Determine the (X, Y) coordinate at the center of the cell enclosing the given text.  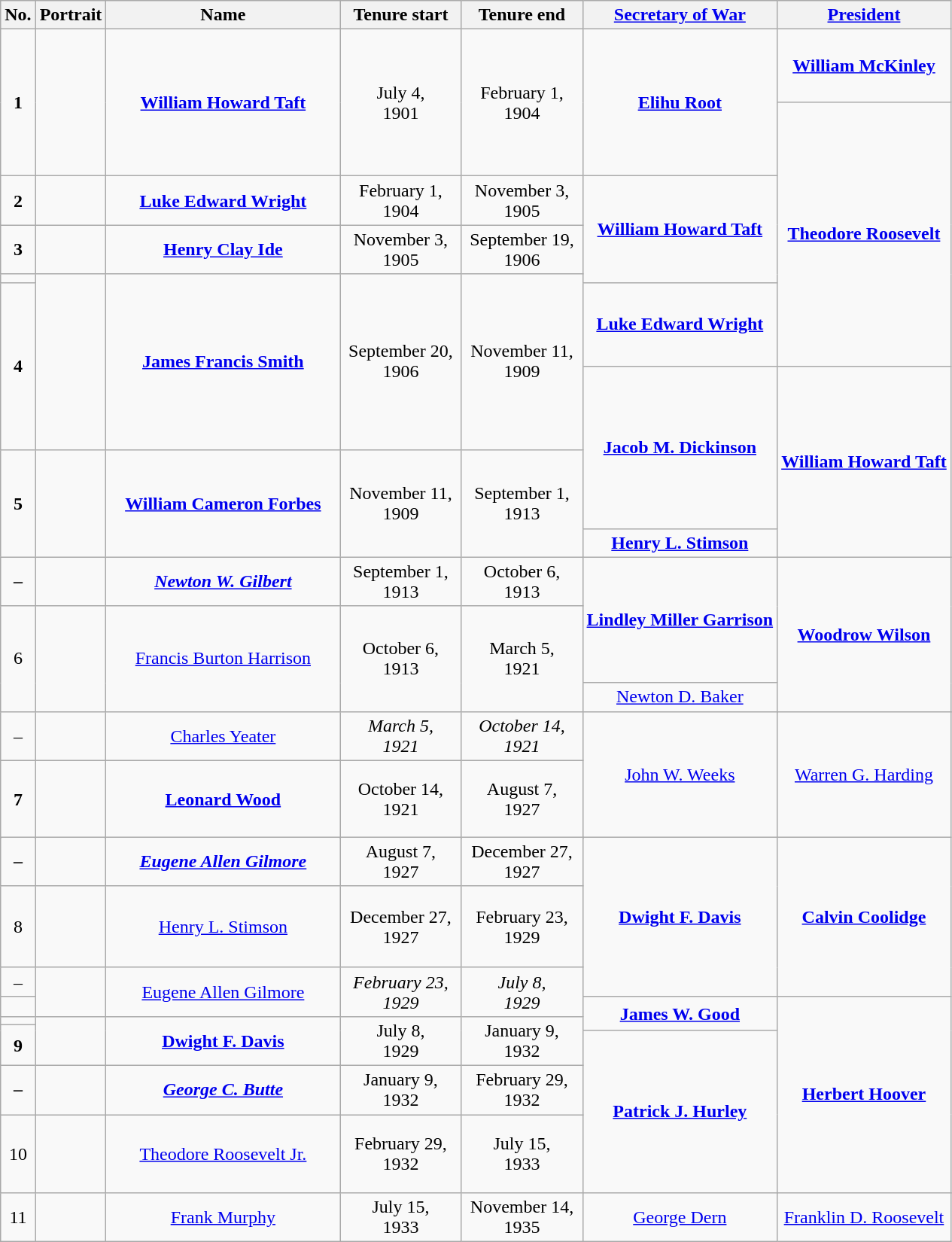
1 (18, 102)
7 (18, 799)
9 (18, 1045)
Warren G. Harding (864, 774)
Portrait (71, 15)
James W. Good (680, 1013)
Lindley Miller Garrison (680, 620)
Tenure end (522, 15)
Francis Burton Harrison (223, 659)
10 (18, 1153)
4 (18, 366)
Henry Clay Ide (223, 250)
November 14,1935 (522, 1216)
Secretary of War (680, 15)
Tenure start (400, 15)
Charles Yeater (223, 736)
Patrick J. Hurley (680, 1111)
Name (223, 15)
Herbert Hoover (864, 1094)
William Cameron Forbes (223, 503)
William McKinley (864, 66)
No. (18, 15)
11 (18, 1216)
Woodrow Wilson (864, 634)
George C. Butte (223, 1090)
Jacob M. Dickinson (680, 447)
8 (18, 927)
George Dern (680, 1216)
September 20,1906 (400, 361)
6 (18, 659)
Frank Murphy (223, 1216)
Calvin Coolidge (864, 917)
2 (18, 200)
Newton D. Baker (680, 697)
James Francis Smith (223, 361)
Franklin D. Roosevelt (864, 1216)
July 4,1901 (400, 102)
Elihu Root (680, 102)
President (864, 15)
Newton W. Gilbert (223, 581)
September 19,1906 (522, 250)
Leonard Wood (223, 799)
5 (18, 503)
Theodore Roosevelt (864, 234)
3 (18, 250)
Theodore Roosevelt Jr. (223, 1153)
John W. Weeks (680, 774)
